Provide the (x, y) coordinate of the cell's center where the given text is located.  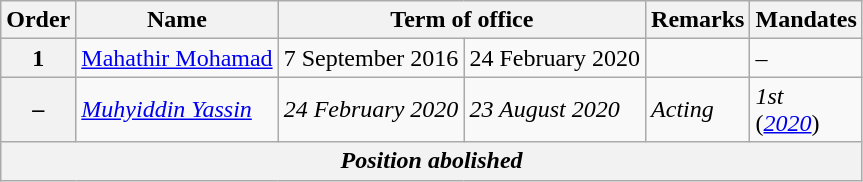
23 August 2020 (555, 110)
Order (38, 20)
Name (177, 20)
Mahathir Mohamad (177, 58)
7 September 2016 (371, 58)
Acting (698, 110)
1st (2020) (806, 110)
Mandates (806, 20)
Term of office (462, 20)
Remarks (698, 20)
Position abolished (432, 161)
1 (38, 58)
Muhyiddin Yassin (177, 110)
